Pinpoint the cell where the given text exists, returning its [X, Y] midpoint coordinate. 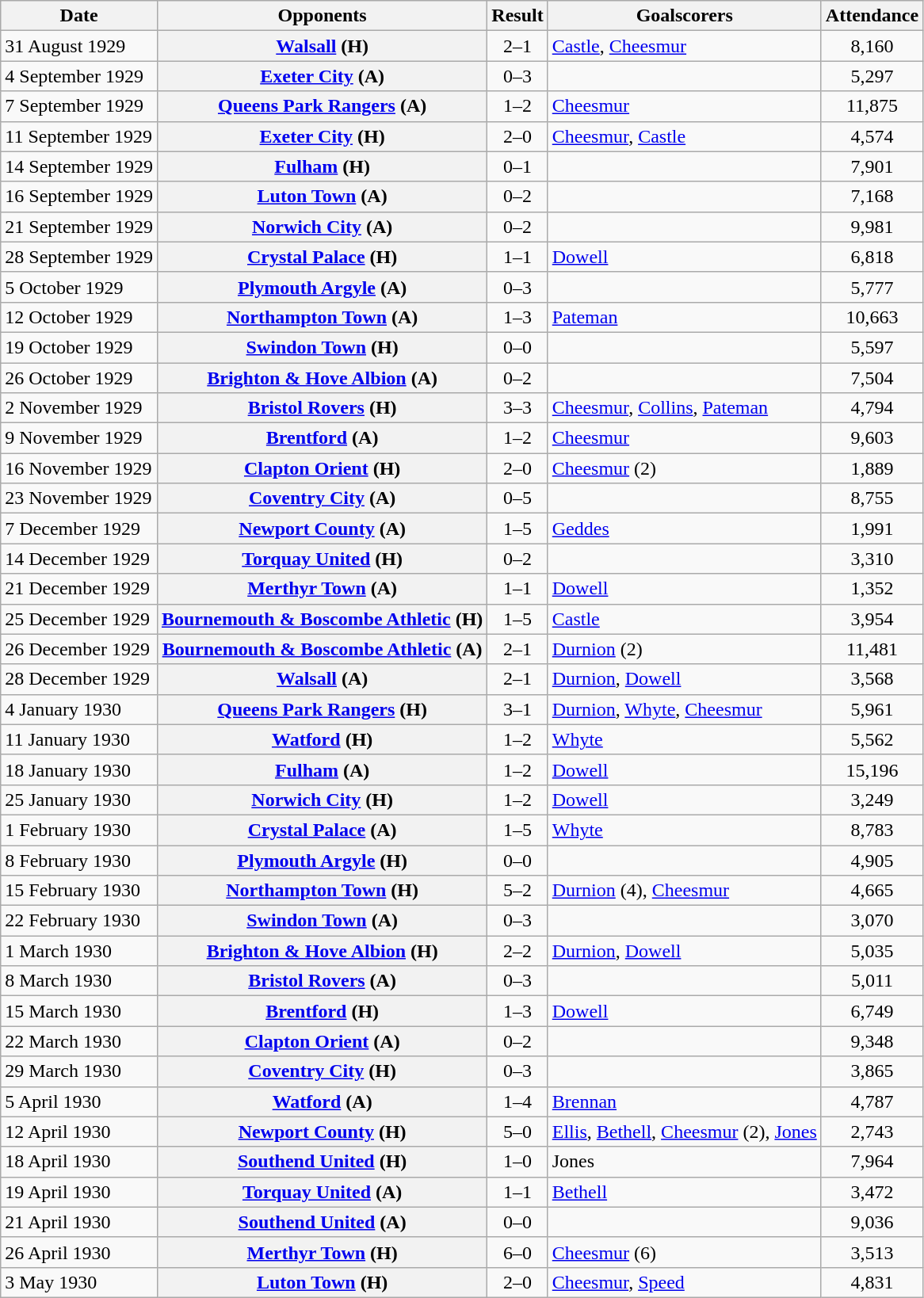
Plymouth Argyle (H) [322, 860]
3,070 [872, 921]
11,875 [872, 106]
Bristol Rovers (A) [322, 981]
Swindon Town (A) [322, 921]
11,481 [872, 649]
5,035 [872, 951]
5,777 [872, 287]
Clapton Orient (H) [322, 468]
Norwich City (A) [322, 227]
Watford (A) [322, 1101]
31 August 1929 [79, 46]
0–5 [517, 498]
Geddes [685, 529]
Southend United (H) [322, 1162]
Brennan [685, 1101]
Brentford (A) [322, 438]
Plymouth Argyle (A) [322, 287]
9,981 [872, 227]
19 April 1930 [79, 1192]
Attendance [872, 16]
Newport County (H) [322, 1132]
Crystal Palace (H) [322, 257]
3,568 [872, 679]
5,597 [872, 347]
3,249 [872, 800]
9,036 [872, 1222]
Clapton Orient (A) [322, 1041]
22 February 1930 [79, 921]
29 March 1930 [79, 1071]
3,954 [872, 619]
12 October 1929 [79, 317]
6–0 [517, 1252]
6,749 [872, 1011]
8 February 1930 [79, 860]
Cheesmur (6) [685, 1252]
6,818 [872, 257]
Cheesmur (2) [685, 468]
11 September 1929 [79, 136]
Durnion (2) [685, 649]
7,504 [872, 378]
Durnion, Whyte, Cheesmur [685, 709]
Southend United (A) [322, 1222]
22 March 1930 [79, 1041]
1–4 [517, 1101]
Merthyr Town (H) [322, 1252]
Pateman [685, 317]
15,196 [872, 769]
26 October 1929 [79, 378]
Durnion (4), Cheesmur [685, 891]
8 March 1930 [79, 981]
Watford (H) [322, 739]
Cheesmur, Castle [685, 136]
Bournemouth & Boscombe Athletic (A) [322, 649]
15 February 1930 [79, 891]
1,352 [872, 589]
9,603 [872, 438]
21 September 1929 [79, 227]
19 October 1929 [79, 347]
5 October 1929 [79, 287]
1,991 [872, 529]
Ellis, Bethell, Cheesmur (2), Jones [685, 1132]
Northampton Town (A) [322, 317]
Brighton & Hove Albion (A) [322, 378]
5–0 [517, 1132]
16 September 1929 [79, 197]
5 April 1930 [79, 1101]
Walsall (A) [322, 679]
18 January 1930 [79, 769]
1,889 [872, 468]
4 September 1929 [79, 76]
4,905 [872, 860]
23 November 1929 [79, 498]
8,160 [872, 46]
3–3 [517, 408]
28 September 1929 [79, 257]
10,663 [872, 317]
5–2 [517, 891]
4,574 [872, 136]
1 March 1930 [79, 951]
12 April 1930 [79, 1132]
Torquay United (H) [322, 559]
1 February 1930 [79, 830]
Exeter City (A) [322, 76]
5,562 [872, 739]
Northampton Town (H) [322, 891]
Fulham (A) [322, 769]
4,794 [872, 408]
Opponents [322, 16]
Coventry City (H) [322, 1071]
Bristol Rovers (H) [322, 408]
Castle [685, 619]
Cheesmur, Speed [685, 1282]
5,961 [872, 709]
Result [517, 16]
28 December 1929 [79, 679]
2 November 1929 [79, 408]
Fulham (H) [322, 166]
21 April 1930 [79, 1222]
7 September 1929 [79, 106]
3,513 [872, 1252]
9 November 1929 [79, 438]
26 April 1930 [79, 1252]
4,787 [872, 1101]
11 January 1930 [79, 739]
Castle, Cheesmur [685, 46]
25 December 1929 [79, 619]
7,168 [872, 197]
3,472 [872, 1192]
Bethell [685, 1192]
8,755 [872, 498]
Luton Town (H) [322, 1282]
2–2 [517, 951]
Queens Park Rangers (A) [322, 106]
15 March 1930 [79, 1011]
0–1 [517, 166]
14 December 1929 [79, 559]
3,865 [872, 1071]
Luton Town (A) [322, 197]
1–0 [517, 1162]
18 April 1930 [79, 1162]
Torquay United (A) [322, 1192]
7,901 [872, 166]
Brentford (H) [322, 1011]
Brighton & Hove Albion (H) [322, 951]
7 December 1929 [79, 529]
Coventry City (A) [322, 498]
8,783 [872, 830]
Newport County (A) [322, 529]
26 December 1929 [79, 649]
9,348 [872, 1041]
3 May 1930 [79, 1282]
Bournemouth & Boscombe Athletic (H) [322, 619]
14 September 1929 [79, 166]
2,743 [872, 1132]
21 December 1929 [79, 589]
4 January 1930 [79, 709]
Crystal Palace (A) [322, 830]
25 January 1930 [79, 800]
Date [79, 16]
Swindon Town (H) [322, 347]
Cheesmur, Collins, Pateman [685, 408]
Goalscorers [685, 16]
Queens Park Rangers (H) [322, 709]
7,964 [872, 1162]
5,011 [872, 981]
16 November 1929 [79, 468]
Jones [685, 1162]
4,831 [872, 1282]
3,310 [872, 559]
Merthyr Town (A) [322, 589]
Walsall (H) [322, 46]
5,297 [872, 76]
Norwich City (H) [322, 800]
Exeter City (H) [322, 136]
4,665 [872, 891]
3–1 [517, 709]
